Return the (x, y) coordinate for the center point of the cell that contains the specified text.  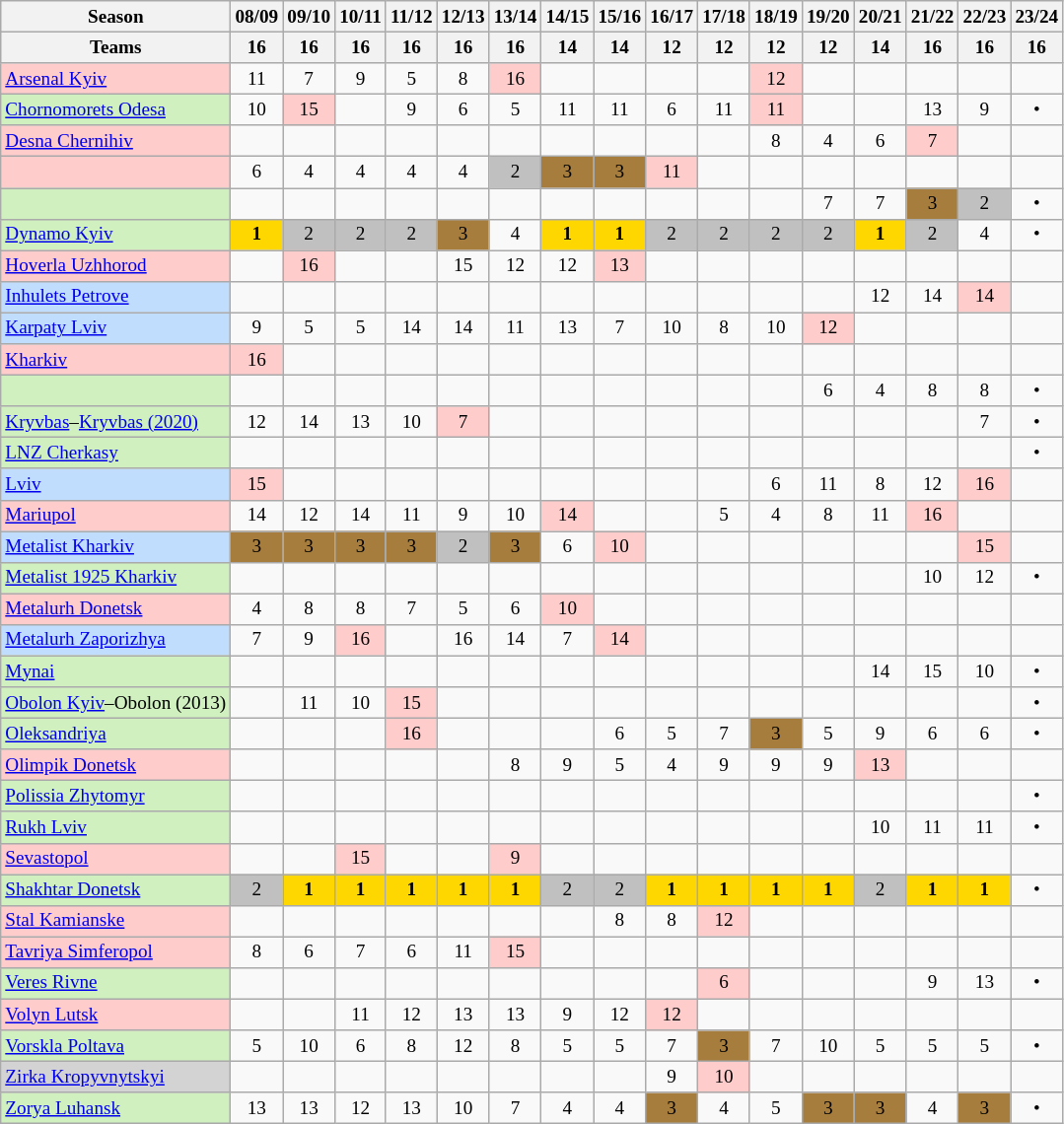
21/22 (933, 17)
Rukh Lviv (116, 827)
Lviv (116, 484)
Obolon Kyiv–Obolon (2013) (116, 703)
12/13 (463, 17)
17/18 (724, 17)
14/15 (568, 17)
Sevastopol (116, 859)
11/12 (411, 17)
Metalurh Zaporizhya (116, 640)
13/14 (515, 17)
LNZ Cherkasy (116, 454)
Desna Chernihiv (116, 141)
Polissia Zhytomyr (116, 797)
19/20 (828, 17)
Tavriya Simferopol (116, 952)
20/21 (880, 17)
Dynamo Kyiv (116, 235)
09/10 (310, 17)
Olimpik Donetsk (116, 765)
10/11 (361, 17)
Kharkiv (116, 360)
Stal Kamianske (116, 921)
Veres Rivne (116, 983)
Chornomorets Odesa (116, 109)
Kryvbas–Kryvbas (2020) (116, 422)
Oleksandriya (116, 734)
Mariupol (116, 516)
Karpaty Lviv (116, 328)
Arsenal Kyiv (116, 79)
08/09 (256, 17)
Metalist Kharkiv (116, 546)
Metalurh Donetsk (116, 609)
Teams (116, 47)
Season (116, 17)
Zorya Luhansk (116, 1108)
Shakhtar Donetsk (116, 889)
23/24 (1037, 17)
Volyn Lutsk (116, 1015)
15/16 (619, 17)
Zirka Kropyvnytskyi (116, 1077)
16/17 (673, 17)
Inhulets Petrove (116, 297)
Mynai (116, 671)
Vorskla Poltava (116, 1046)
Hoverla Uzhhorod (116, 266)
Metalist 1925 Kharkiv (116, 578)
22/23 (984, 17)
18/19 (775, 17)
